From the cell containing the given text, extract its center point as (x, y) coordinate. 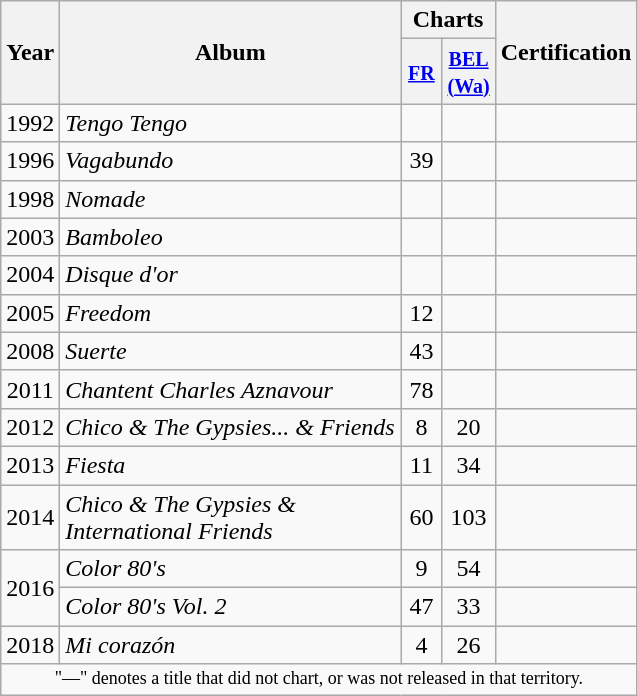
26 (468, 645)
Fiesta (230, 465)
Nomade (230, 199)
Certification (566, 52)
47 (422, 607)
2003 (30, 237)
2018 (30, 645)
4 (422, 645)
43 (422, 351)
2013 (30, 465)
8 (422, 427)
11 (422, 465)
Color 80's (230, 569)
Color 80's Vol. 2 (230, 607)
103 (468, 516)
"—" denotes a title that did not chart, or was not released in that territory. (319, 680)
1996 (30, 161)
9 (422, 569)
Disque d'or (230, 275)
34 (468, 465)
2014 (30, 516)
54 (468, 569)
Album (230, 52)
2016 (30, 588)
39 (422, 161)
BEL(Wa) (468, 72)
Chico & The Gypsies & International Friends (230, 516)
Charts (448, 20)
Suerte (230, 351)
Tengo Tengo (230, 123)
Mi corazón (230, 645)
60 (422, 516)
2012 (30, 427)
Year (30, 52)
2008 (30, 351)
2005 (30, 313)
Chico & The Gypsies... & Friends (230, 427)
1992 (30, 123)
33 (468, 607)
1998 (30, 199)
Chantent Charles Aznavour (230, 389)
2004 (30, 275)
Freedom (230, 313)
20 (468, 427)
Vagabundo (230, 161)
2011 (30, 389)
78 (422, 389)
FR (422, 72)
12 (422, 313)
Bamboleo (230, 237)
